Identify which cell holds the provided text, then report its (X, Y) central coordinate. 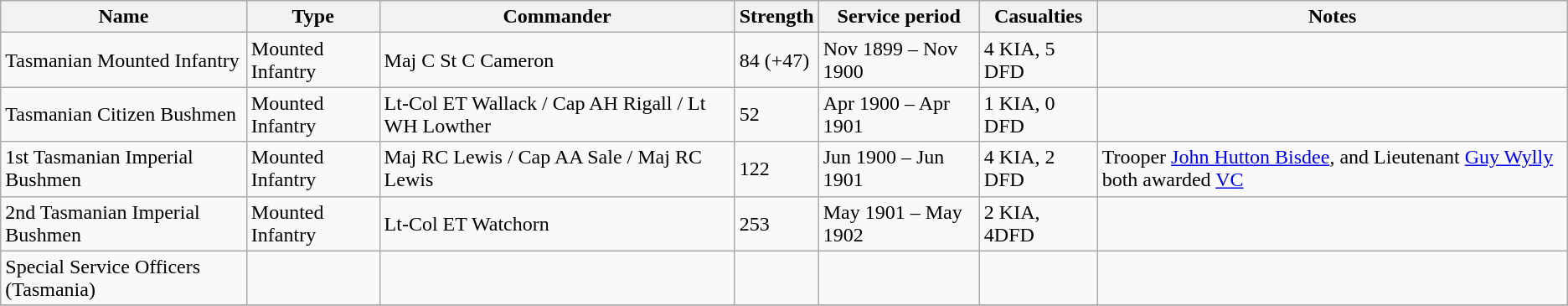
Lt-Col ET Wallack / Cap AH Rigall / Lt WH Lowther (557, 114)
4 KIA, 5 DFD (1039, 60)
Apr 1900 – Apr 1901 (899, 114)
Maj RC Lewis / Cap AA Sale / Maj RC Lewis (557, 169)
Service period (899, 17)
253 (776, 223)
122 (776, 169)
Notes (1332, 17)
Maj C St C Cameron (557, 60)
Commander (557, 17)
Strength (776, 17)
Special Service Officers (Tasmania) (124, 278)
May 1901 – May 1902 (899, 223)
84 (+47) (776, 60)
Trooper John Hutton Bisdee, and Lieutenant Guy Wylly both awarded VC (1332, 169)
1st Tasmanian Imperial Bushmen (124, 169)
4 KIA, 2 DFD (1039, 169)
Lt-Col ET Watchorn (557, 223)
1 KIA, 0 DFD (1039, 114)
Type (313, 17)
2nd Tasmanian Imperial Bushmen (124, 223)
Nov 1899 – Nov 1900 (899, 60)
Tasmanian Citizen Bushmen (124, 114)
2 KIA, 4DFD (1039, 223)
Tasmanian Mounted Infantry (124, 60)
52 (776, 114)
Casualties (1039, 17)
Name (124, 17)
Jun 1900 – Jun 1901 (899, 169)
